Return the [X, Y] coordinate for the center point of the cell that contains the specified text.  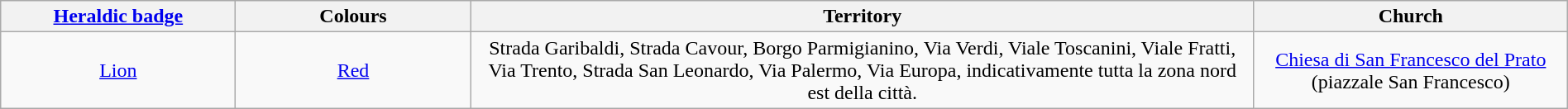
Red [353, 70]
Heraldic badge [118, 17]
Territory [862, 17]
Colours [353, 17]
Chiesa di San Francesco del Prato (piazzale San Francesco) [1411, 70]
Lion [118, 70]
Church [1411, 17]
